Return (x, y) of the center of cell containing provided text 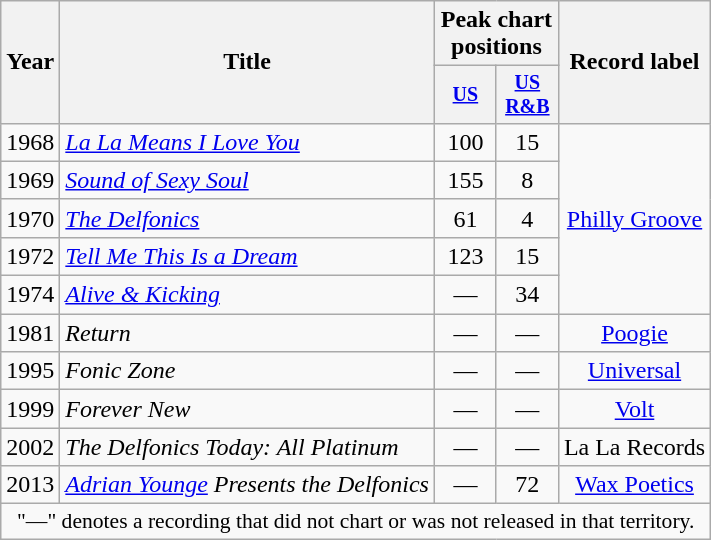
61 (465, 218)
La La Records (634, 447)
1972 (30, 256)
Volt (634, 409)
123 (465, 256)
100 (465, 142)
Return (248, 333)
Year (30, 62)
155 (465, 180)
4 (527, 218)
1968 (30, 142)
1969 (30, 180)
Alive & Kicking (248, 295)
The Delfonics (248, 218)
Wax Poetics (634, 485)
8 (527, 180)
1981 (30, 333)
Title (248, 62)
USR&B (527, 94)
Forever New (248, 409)
34 (527, 295)
1970 (30, 218)
Poogie (634, 333)
Universal (634, 371)
Record label (634, 62)
2002 (30, 447)
Adrian Younge Presents the Delfonics (248, 485)
Fonic Zone (248, 371)
1999 (30, 409)
Sound of Sexy Soul (248, 180)
1974 (30, 295)
US (465, 94)
Peak chart positions (496, 34)
Tell Me This Is a Dream (248, 256)
1995 (30, 371)
The Delfonics Today: All Platinum (248, 447)
2013 (30, 485)
La La Means I Love You (248, 142)
Philly Groove (634, 218)
72 (527, 485)
"—" denotes a recording that did not chart or was not released in that territory. (356, 522)
